Pinpoint the cell where the given text exists, returning its (X, Y) midpoint coordinate. 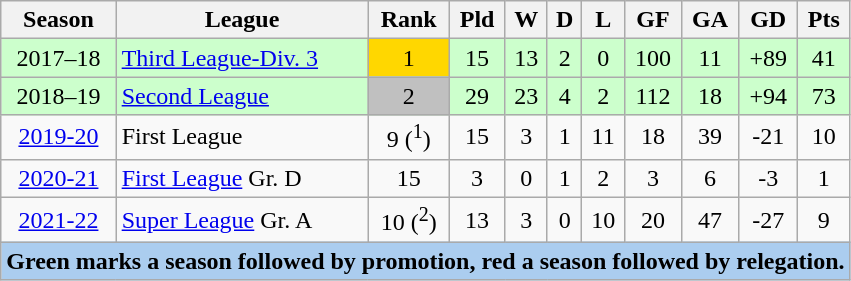
10 (2) (408, 220)
2017–18 (58, 58)
+94 (768, 96)
Super League Gr. A (242, 220)
2020-21 (58, 178)
41 (824, 58)
GF (652, 20)
47 (710, 220)
Season (58, 20)
9 (1) (408, 138)
29 (477, 96)
23 (526, 96)
-21 (768, 138)
Pld (477, 20)
6 (710, 178)
Green marks a season followed by promotion, red a season followed by relegation. (426, 261)
Third League-Div. 3 (242, 58)
4 (564, 96)
GD (768, 20)
-27 (768, 220)
Rank (408, 20)
Pts (824, 20)
39 (710, 138)
2021-22 (58, 220)
GA (710, 20)
100 (652, 58)
-3 (768, 178)
73 (824, 96)
First League (242, 138)
2019-20 (58, 138)
Second League (242, 96)
W (526, 20)
D (564, 20)
112 (652, 96)
9 (824, 220)
League (242, 20)
+89 (768, 58)
2018–19 (58, 96)
L (604, 20)
First League Gr. D (242, 178)
20 (652, 220)
